Identify which cell holds the provided text, then report its (x, y) central coordinate. 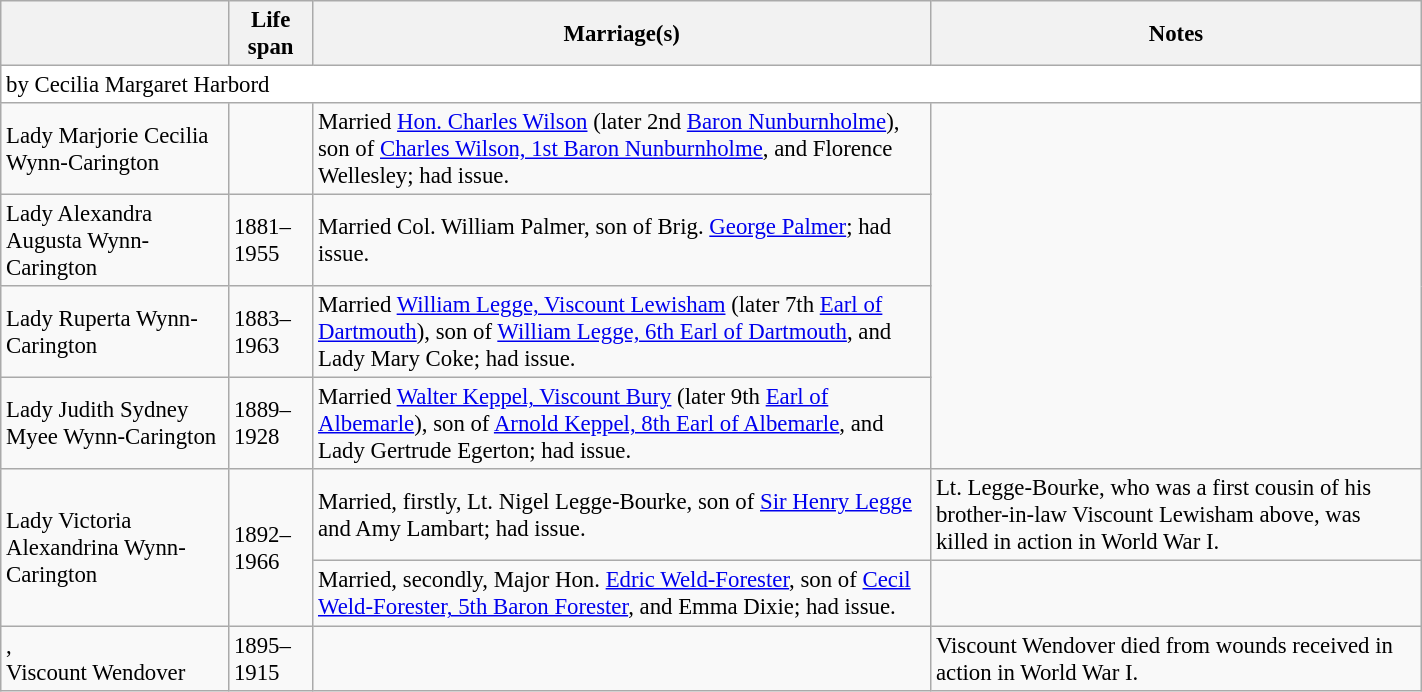
Viscount Wendover died from wounds received in action in World War I. (1176, 658)
by Cecilia Margaret Harbord (711, 85)
1895–1915 (271, 658)
1892–1966 (271, 548)
Marriage(s) (622, 34)
Married Hon. Charles Wilson (later 2nd Baron Nunburnholme), son of Charles Wilson, 1st Baron Nunburnholme, and Florence Wellesley; had issue. (622, 149)
Married Col. William Palmer, son of Brig. George Palmer; had issue. (622, 241)
Life span (271, 34)
1883–1963 (271, 332)
1881–1955 (271, 241)
Married William Legge, Viscount Lewisham (later 7th Earl of Dartmouth), son of William Legge, 6th Earl of Dartmouth, and Lady Mary Coke; had issue. (622, 332)
Lady Victoria Alexandrina Wynn-Carington (115, 548)
Notes (1176, 34)
,Viscount Wendover (115, 658)
Married, secondly, Major Hon. Edric Weld-Forester, son of Cecil Weld-Forester, 5th Baron Forester, and Emma Dixie; had issue. (622, 594)
Lady Marjorie Cecilia Wynn-Carington (115, 149)
Lt. Legge-Bourke, who was a first cousin of his brother-in-law Viscount Lewisham above, was killed in action in World War I. (1176, 516)
Lady Alexandra Augusta Wynn-Carington (115, 241)
Lady Ruperta Wynn-Carington (115, 332)
Lady Judith Sydney Myee Wynn-Carington (115, 424)
1889–1928 (271, 424)
Married, firstly, Lt. Nigel Legge-Bourke, son of Sir Henry Legge and Amy Lambart; had issue. (622, 516)
